Output the [X, Y] coordinate of the center of the cell containing the given text.  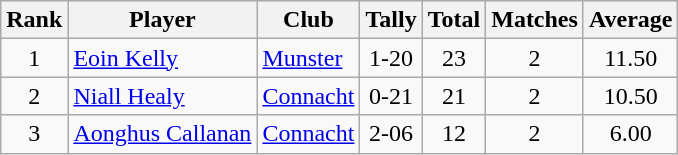
1-20 [391, 58]
6.00 [630, 134]
0-21 [391, 96]
Aonghus Callanan [162, 134]
23 [454, 58]
Average [630, 20]
Matches [535, 20]
1 [34, 58]
2-06 [391, 134]
3 [34, 134]
11.50 [630, 58]
Total [454, 20]
Rank [34, 20]
Player [162, 20]
Eoin Kelly [162, 58]
Tally [391, 20]
21 [454, 96]
Munster [308, 58]
Niall Healy [162, 96]
Club [308, 20]
12 [454, 134]
10.50 [630, 96]
